Return the (X, Y) coordinate for the center point of the cell that contains the specified text.  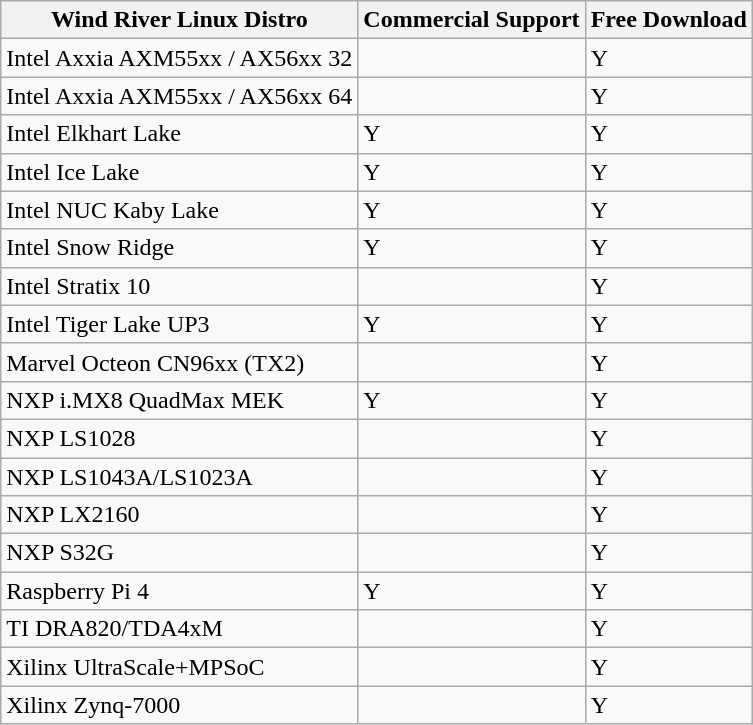
NXP LS1043A/LS1023A (180, 477)
Xilinx UltraScale+MPSoC (180, 667)
Raspberry Pi 4 (180, 591)
Commercial Support (472, 20)
Intel Tiger Lake UP3 (180, 324)
Marvel Octeon CN96xx (TX2) (180, 362)
TI DRA820/TDA4xM (180, 629)
Free Download (668, 20)
Intel Ice Lake (180, 172)
Intel Stratix 10 (180, 286)
NXP LS1028 (180, 438)
NXP LX2160 (180, 515)
Intel Axxia AXM55xx / AX56xx 32 (180, 58)
Intel Snow Ridge (180, 248)
Intel Axxia AXM55xx / AX56xx 64 (180, 96)
Intel Elkhart Lake (180, 134)
Xilinx Zynq-7000 (180, 705)
Wind River Linux Distro (180, 20)
NXP S32G (180, 553)
Intel NUC Kaby Lake (180, 210)
NXP i.MX8 QuadMax MEK (180, 400)
